Extract the (X, Y) coordinate from the center of the cell holding the provided text.  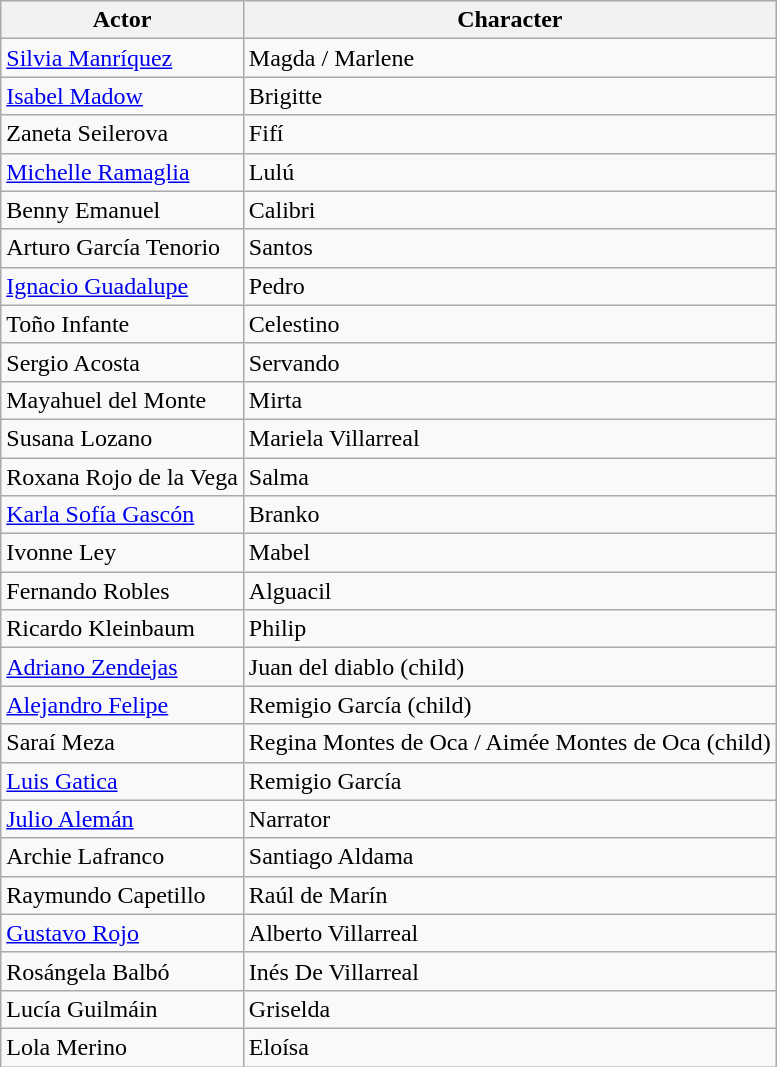
Michelle Ramaglia (122, 172)
Remigio García (510, 781)
Karla Sofía Gascón (122, 515)
Remigio García (child) (510, 705)
Archie Lafranco (122, 857)
Raúl de Marín (510, 895)
Alberto Villarreal (510, 933)
Mirta (510, 400)
Ricardo Kleinbaum (122, 629)
Saraí Meza (122, 743)
Gustavo Rojo (122, 933)
Zaneta Seilerova (122, 134)
Pedro (510, 286)
Inés De Villarreal (510, 971)
Santos (510, 248)
Brigitte (510, 96)
Luis Gatica (122, 781)
Actor (122, 20)
Salma (510, 477)
Griselda (510, 1009)
Alejandro Felipe (122, 705)
Regina Montes de Oca / Aimée Montes de Oca (child) (510, 743)
Lucía Guilmáin (122, 1009)
Character (510, 20)
Susana Lozano (122, 438)
Silvia Manríquez (122, 58)
Philip (510, 629)
Isabel Madow (122, 96)
Juan del diablo (child) (510, 667)
Mariela Villarreal (510, 438)
Lola Merino (122, 1047)
Eloísa (510, 1047)
Narrator (510, 819)
Rosángela Balbó (122, 971)
Benny Emanuel (122, 210)
Mabel (510, 553)
Ignacio Guadalupe (122, 286)
Magda / Marlene (510, 58)
Roxana Rojo de la Vega (122, 477)
Ivonne Ley (122, 553)
Mayahuel del Monte (122, 400)
Santiago Aldama (510, 857)
Fernando Robles (122, 591)
Toño Infante (122, 324)
Alguacil (510, 591)
Julio Alemán (122, 819)
Raymundo Capetillo (122, 895)
Celestino (510, 324)
Calibri (510, 210)
Sergio Acosta (122, 362)
Fifí (510, 134)
Arturo García Tenorio (122, 248)
Branko (510, 515)
Servando (510, 362)
Adriano Zendejas (122, 667)
Lulú (510, 172)
